Determine the (X, Y) coordinate at the center of the cell enclosing the given text.  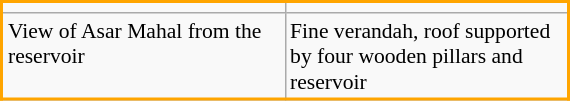
Fine verandah, roof supported by four wooden pillars and reservoir (426, 56)
View of Asar Mahal from the reservoir (144, 56)
